Find where the given text appears and provide that cell's center as [X, Y] coordinate. 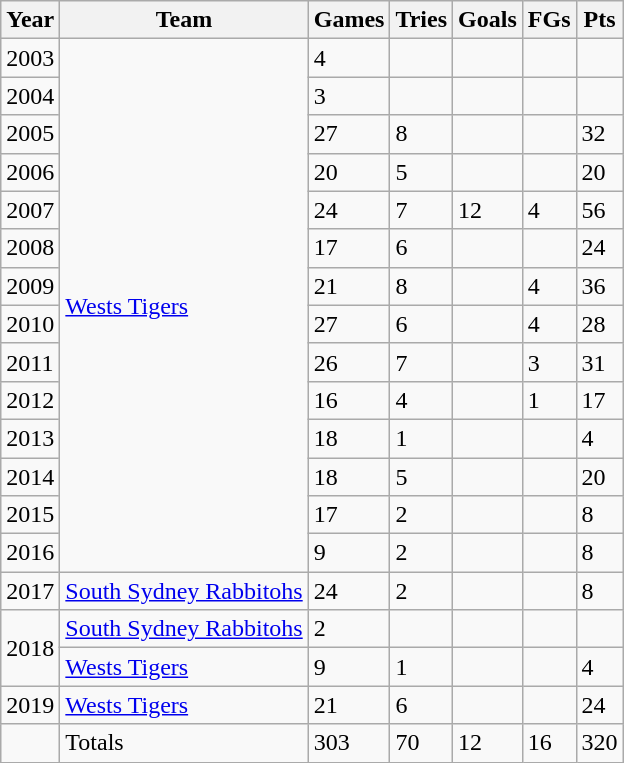
28 [600, 324]
2014 [30, 477]
2015 [30, 515]
Year [30, 20]
26 [349, 362]
2005 [30, 134]
2004 [30, 96]
70 [422, 743]
Tries [422, 20]
FGs [549, 20]
303 [349, 743]
2013 [30, 438]
Goals [488, 20]
2012 [30, 400]
2018 [30, 648]
320 [600, 743]
2008 [30, 248]
Games [349, 20]
2010 [30, 324]
36 [600, 286]
2009 [30, 286]
2019 [30, 705]
2007 [30, 210]
32 [600, 134]
Totals [184, 743]
2006 [30, 172]
2011 [30, 362]
2016 [30, 553]
Pts [600, 20]
56 [600, 210]
31 [600, 362]
2017 [30, 591]
2003 [30, 58]
Team [184, 20]
